Locate the cell with the specified text and output its (x, y) center coordinate. 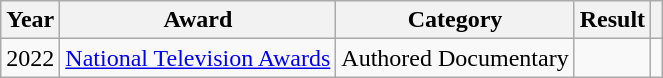
Result (612, 20)
National Television Awards (198, 58)
Year (30, 20)
Award (198, 20)
Category (455, 20)
Authored Documentary (455, 58)
2022 (30, 58)
